Return [X, Y] of the center of cell containing provided text 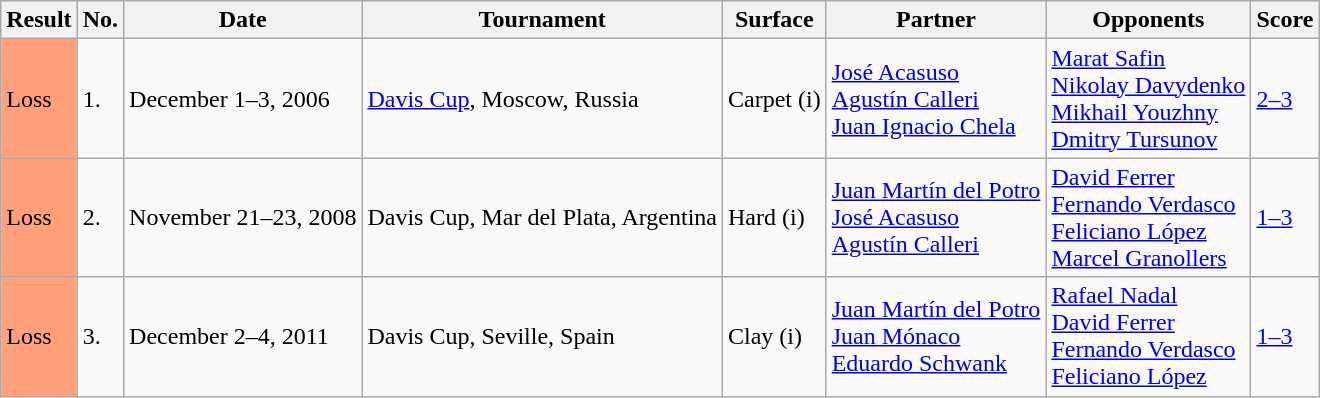
2–3 [1285, 98]
Tournament [542, 20]
José Acasuso Agustín Calleri Juan Ignacio Chela [936, 98]
Opponents [1148, 20]
Davis Cup, Moscow, Russia [542, 98]
December 2–4, 2011 [243, 336]
Davis Cup, Mar del Plata, Argentina [542, 218]
Marat Safin Nikolay Davydenko Mikhail Youzhny Dmitry Tursunov [1148, 98]
December 1–3, 2006 [243, 98]
Hard (i) [774, 218]
Date [243, 20]
Carpet (i) [774, 98]
Result [39, 20]
Clay (i) [774, 336]
No. [100, 20]
Surface [774, 20]
Score [1285, 20]
Davis Cup, Seville, Spain [542, 336]
3. [100, 336]
November 21–23, 2008 [243, 218]
Juan Martín del Potro Juan Mónaco Eduardo Schwank [936, 336]
2. [100, 218]
David Ferrer Fernando Verdasco Feliciano López Marcel Granollers [1148, 218]
Rafael Nadal David Ferrer Fernando Verdasco Feliciano López [1148, 336]
1. [100, 98]
Partner [936, 20]
Juan Martín del Potro José Acasuso Agustín Calleri [936, 218]
